Locate the cell with the specified text and output its (x, y) center coordinate. 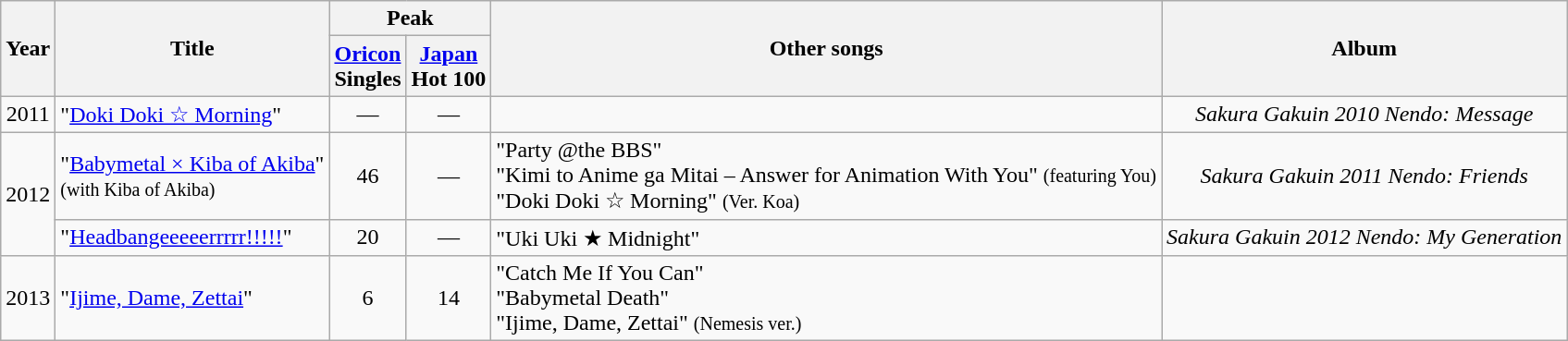
"Uki Uki ★ Midnight" (827, 237)
Peak (411, 18)
20 (368, 237)
6 (368, 298)
Sakura Gakuin 2012 Nendo: My Generation (1364, 237)
2013 (28, 298)
2012 (28, 194)
Album (1364, 48)
JapanHot 100 (449, 67)
2011 (28, 115)
Other songs (827, 48)
14 (449, 298)
"Headbangeeeeerrrrr!!!!!" (192, 237)
Year (28, 48)
"Doki Doki ☆ Morning" (192, 115)
Sakura Gakuin 2010 Nendo: Message (1364, 115)
"Babymetal × Kiba of Akiba"(with Kiba of Akiba) (192, 176)
"Party @the BBS""Kimi to Anime ga Mitai – Answer for Animation With You" (featuring You)"Doki Doki ☆ Morning" (Ver. Koa) (827, 176)
OriconSingles (368, 67)
Title (192, 48)
Sakura Gakuin 2011 Nendo: Friends (1364, 176)
"Ijime, Dame, Zettai" (192, 298)
46 (368, 176)
"Catch Me If You Can""Babymetal Death""Ijime, Dame, Zettai" (Nemesis ver.) (827, 298)
